Output the [X, Y] coordinate of the center of the cell containing the given text.  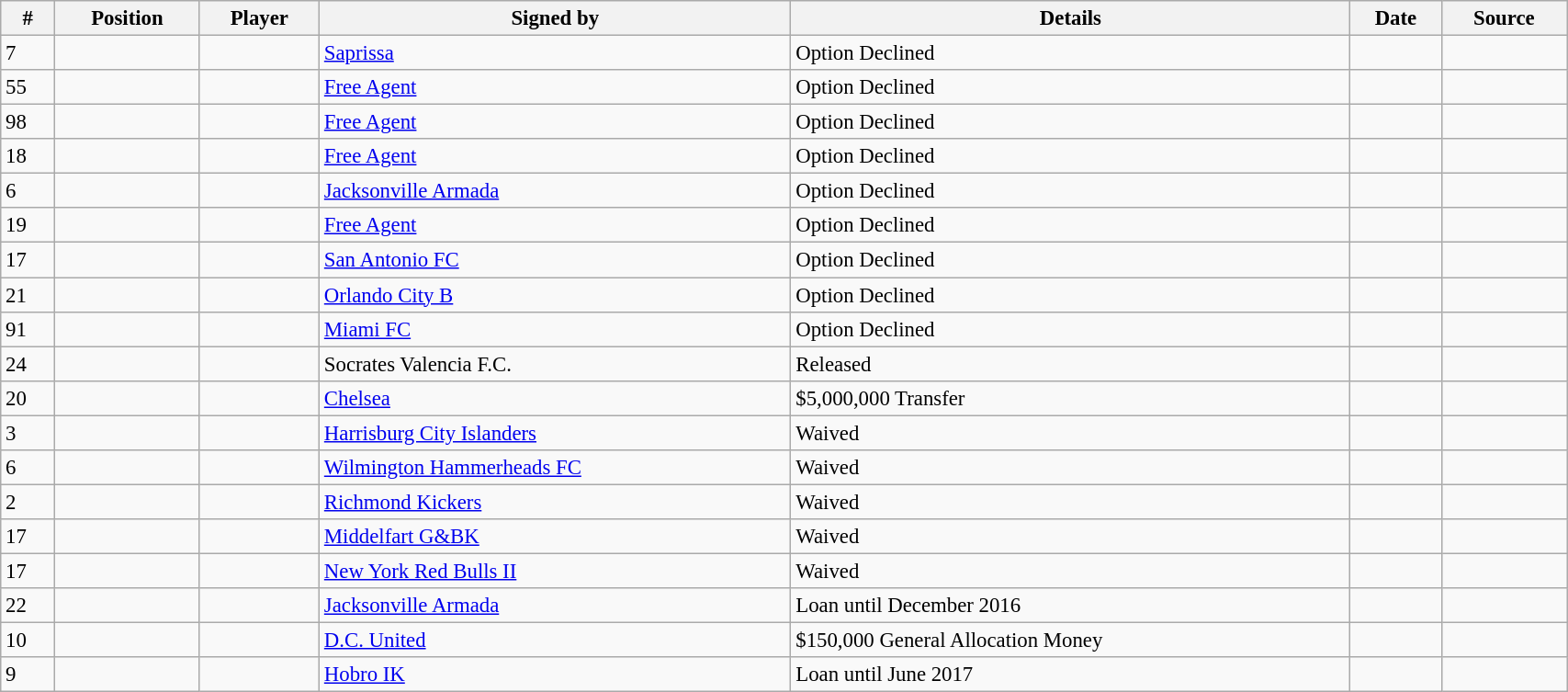
3 [28, 433]
Chelsea [555, 398]
Details [1071, 18]
San Antonio FC [555, 260]
91 [28, 329]
Socrates Valencia F.C. [555, 364]
98 [28, 122]
Released [1071, 364]
Middelfart G&BK [555, 537]
# [28, 18]
10 [28, 641]
24 [28, 364]
New York Red Bulls II [555, 571]
19 [28, 225]
Orlando City B [555, 295]
Player [259, 18]
Loan until June 2017 [1071, 675]
Richmond Kickers [555, 502]
Wilmington Hammerheads FC [555, 468]
20 [28, 398]
Hobro IK [555, 675]
D.C. United [555, 641]
$150,000 General Allocation Money [1071, 641]
21 [28, 295]
$5,000,000 Transfer [1071, 398]
2 [28, 502]
22 [28, 606]
Signed by [555, 18]
Date [1396, 18]
9 [28, 675]
7 [28, 53]
55 [28, 87]
Harrisburg City Islanders [555, 433]
Position [127, 18]
Loan until December 2016 [1071, 606]
Saprissa [555, 53]
Source [1505, 18]
18 [28, 156]
Miami FC [555, 329]
